From the cell containing the given text, extract its center point as [x, y] coordinate. 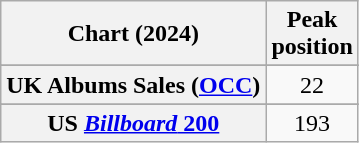
UK Albums Sales (OCC) [134, 85]
US Billboard 200 [134, 123]
193 [312, 123]
Peakposition [312, 34]
Chart (2024) [134, 34]
22 [312, 85]
